Provide the (x, y) coordinate of the cell's center where the given text is located.  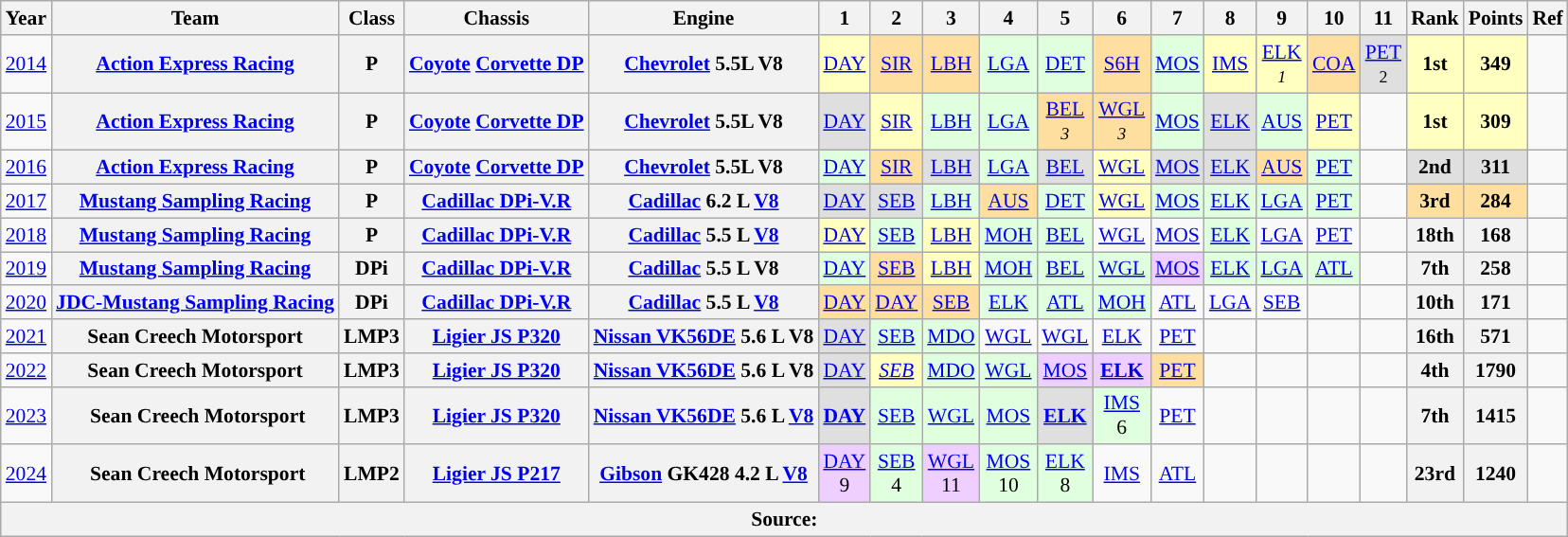
MOS10 (1009, 474)
Source: (784, 520)
ELK1 (1281, 64)
BEL3 (1064, 121)
18th (1435, 235)
Gibson GK428 4.2 L V8 (704, 474)
DAY9 (845, 474)
PET2 (1384, 64)
2 (896, 18)
Engine (704, 18)
7 (1178, 18)
1 (845, 18)
258 (1496, 269)
2024 (27, 474)
2016 (27, 168)
4th (1435, 370)
2021 (27, 336)
2015 (27, 121)
1790 (1496, 370)
Class (371, 18)
16th (1435, 336)
11 (1384, 18)
1415 (1496, 415)
2018 (27, 235)
WGL3 (1121, 121)
6 (1121, 18)
8 (1230, 18)
2nd (1435, 168)
311 (1496, 168)
S6H (1121, 64)
2022 (27, 370)
10 (1334, 18)
168 (1496, 235)
LMP2 (371, 474)
Rank (1435, 18)
5 (1064, 18)
284 (1496, 202)
Ref (1547, 18)
23rd (1435, 474)
309 (1496, 121)
3rd (1435, 202)
349 (1496, 64)
2014 (27, 64)
4 (1009, 18)
10th (1435, 303)
571 (1496, 336)
1240 (1496, 474)
171 (1496, 303)
COA (1334, 64)
Points (1496, 18)
IMS6 (1121, 415)
Team (195, 18)
Year (27, 18)
2017 (27, 202)
Cadillac 6.2 L V8 (704, 202)
ELK8 (1064, 474)
SEB4 (896, 474)
Chassis (496, 18)
Ligier JS P217 (496, 474)
2023 (27, 415)
3 (951, 18)
2020 (27, 303)
JDC-Mustang Sampling Racing (195, 303)
2019 (27, 269)
WGL11 (951, 474)
9 (1281, 18)
